Return (X, Y) of the center of cell containing provided text 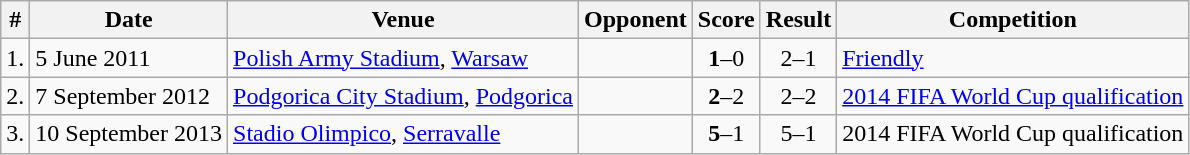
5 June 2011 (129, 58)
10 September 2013 (129, 134)
Result (798, 20)
1–0 (726, 58)
2–1 (798, 58)
Friendly (1013, 58)
2. (16, 96)
Date (129, 20)
3. (16, 134)
Polish Army Stadium, Warsaw (404, 58)
Opponent (636, 20)
7 September 2012 (129, 96)
Competition (1013, 20)
# (16, 20)
Score (726, 20)
Podgorica City Stadium, Podgorica (404, 96)
Venue (404, 20)
Stadio Olimpico, Serravalle (404, 134)
1. (16, 58)
